Return the (X, Y) coordinate for the center point of the cell that contains the specified text.  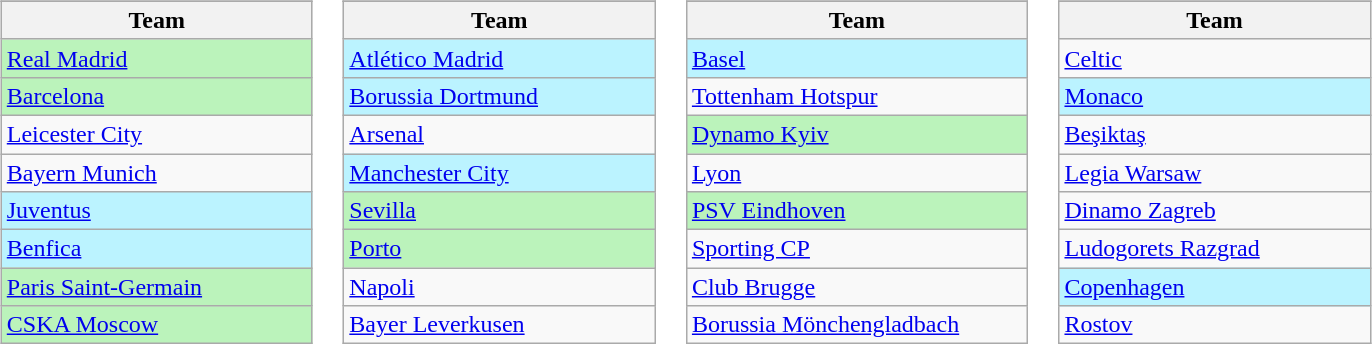
Dinamo Zagreb (1214, 211)
Sevilla (500, 211)
Tottenham Hotspur (856, 96)
Porto (500, 249)
Arsenal (500, 134)
Ludogorets Razgrad (1214, 249)
Borussia Mönchengladbach (856, 325)
Lyon (856, 173)
Manchester City (500, 173)
Napoli (500, 287)
Borussia Dortmund (500, 96)
PSV Eindhoven (856, 211)
Celtic (1214, 58)
Beşiktaş (1214, 134)
Bayern Munich (156, 173)
Real Madrid (156, 58)
Club Brugge (856, 287)
Atlético Madrid (500, 58)
Rostov (1214, 325)
Basel (856, 58)
Bayer Leverkusen (500, 325)
Paris Saint-Germain (156, 287)
Monaco (1214, 96)
Juventus (156, 211)
Benfica (156, 249)
Leicester City (156, 134)
Barcelona (156, 96)
Copenhagen (1214, 287)
Sporting CP (856, 249)
CSKA Moscow (156, 325)
Dynamo Kyiv (856, 134)
Legia Warsaw (1214, 173)
